Output the [X, Y] coordinate of the center of the cell containing the given text.  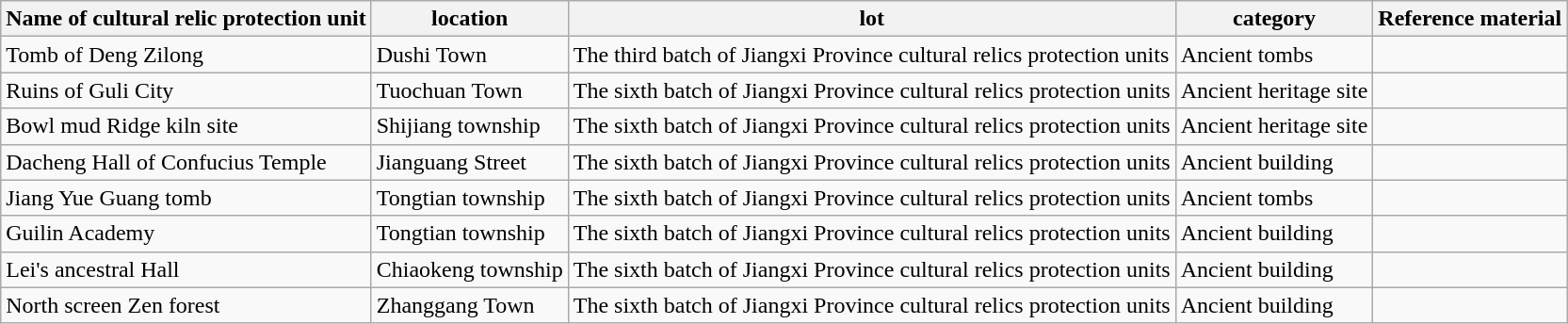
Zhanggang Town [469, 305]
Guilin Academy [186, 234]
Dacheng Hall of Confucius Temple [186, 162]
Lei's ancestral Hall [186, 269]
location [469, 19]
The third batch of Jiangxi Province cultural relics protection units [872, 55]
Tomb of Deng Zilong [186, 55]
Jiang Yue Guang tomb [186, 198]
Reference material [1470, 19]
Chiaokeng township [469, 269]
Shijiang township [469, 126]
Ruins of Guli City [186, 90]
Tuochuan Town [469, 90]
Name of cultural relic protection unit [186, 19]
Jianguang Street [469, 162]
Bowl mud Ridge kiln site [186, 126]
category [1274, 19]
lot [872, 19]
North screen Zen forest [186, 305]
Dushi Town [469, 55]
